Capture the cell that displays the provided text and extract its [X, Y] central coordinate. 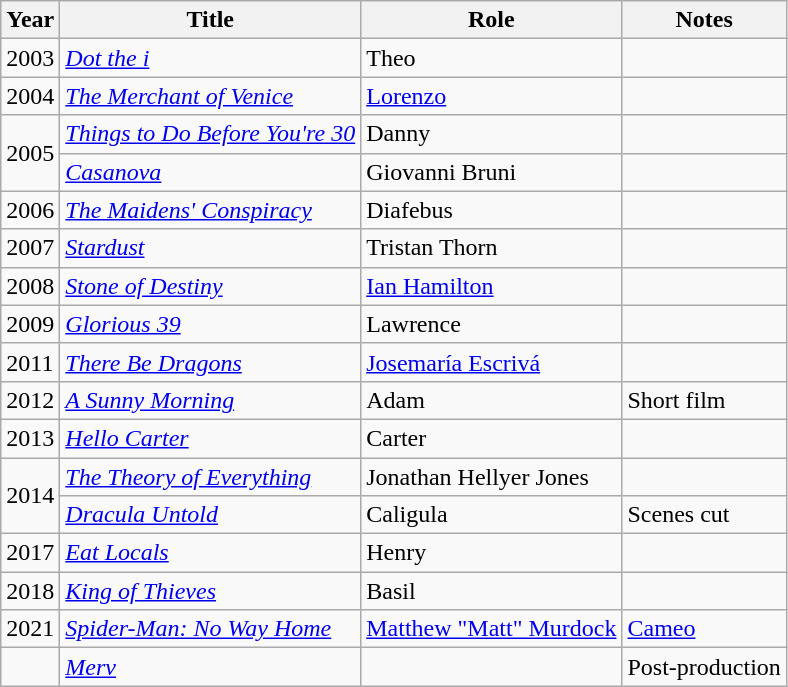
Jonathan Hellyer Jones [492, 477]
Giovanni Bruni [492, 172]
Josemaría Escrivá [492, 362]
Stone of Destiny [210, 286]
King of Thieves [210, 591]
Caligula [492, 515]
Things to Do Before You're 30 [210, 134]
There Be Dragons [210, 362]
Lorenzo [492, 96]
Cameo [704, 629]
Carter [492, 438]
Year [30, 20]
Title [210, 20]
Tristan Thorn [492, 248]
Merv [210, 667]
2012 [30, 400]
Casanova [210, 172]
Scenes cut [704, 515]
2013 [30, 438]
Post-production [704, 667]
2005 [30, 153]
Dracula Untold [210, 515]
Basil [492, 591]
2003 [30, 58]
Role [492, 20]
Hello Carter [210, 438]
Matthew "Matt" Murdock [492, 629]
Danny [492, 134]
Lawrence [492, 324]
2006 [30, 210]
The Merchant of Venice [210, 96]
2021 [30, 629]
Adam [492, 400]
2014 [30, 496]
2004 [30, 96]
Diafebus [492, 210]
Notes [704, 20]
Eat Locals [210, 553]
Short film [704, 400]
2008 [30, 286]
Ian Hamilton [492, 286]
Dot the i [210, 58]
Henry [492, 553]
2017 [30, 553]
Spider-Man: No Way Home [210, 629]
The Theory of Everything [210, 477]
2007 [30, 248]
2009 [30, 324]
2011 [30, 362]
Stardust [210, 248]
2018 [30, 591]
A Sunny Morning [210, 400]
The Maidens' Conspiracy [210, 210]
Glorious 39 [210, 324]
Theo [492, 58]
